Return (x, y) of the center of cell containing provided text 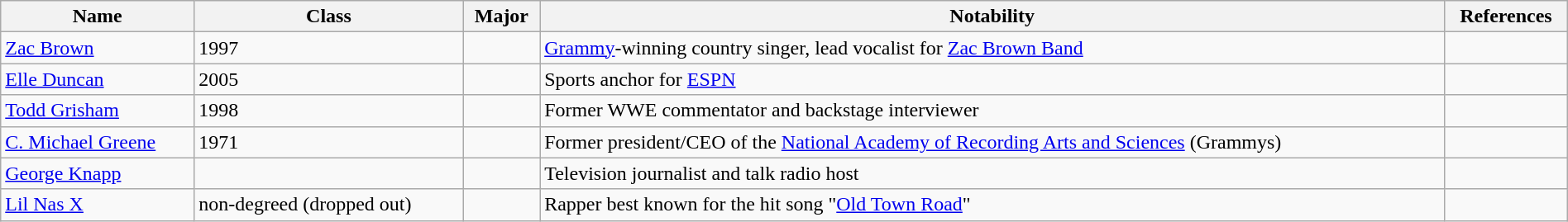
Sports anchor for ESPN (992, 79)
Class (329, 17)
Major (501, 17)
Grammy-winning country singer, lead vocalist for Zac Brown Band (992, 48)
1997 (329, 48)
1998 (329, 111)
Rapper best known for the hit song "Old Town Road" (992, 205)
non-degreed (dropped out) (329, 205)
Notability (992, 17)
2005 (329, 79)
Former president/CEO of the National Academy of Recording Arts and Sciences (Grammys) (992, 142)
C. Michael Greene (98, 142)
Todd Grisham (98, 111)
Name (98, 17)
Zac Brown (98, 48)
1971 (329, 142)
George Knapp (98, 173)
Elle Duncan (98, 79)
Lil Nas X (98, 205)
References (1507, 17)
Former WWE commentator and backstage interviewer (992, 111)
Television journalist and talk radio host (992, 173)
